Determine the (X, Y) coordinate at the center of the cell enclosing the given text.  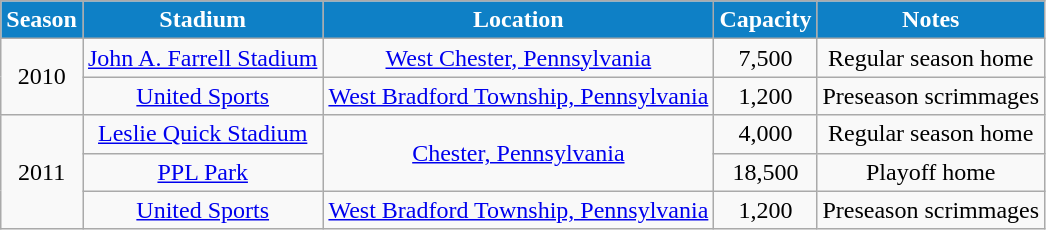
Leslie Quick Stadium (202, 134)
Capacity (766, 20)
Stadium (202, 20)
Playoff home (931, 172)
Season (42, 20)
18,500 (766, 172)
Notes (931, 20)
Chester, Pennsylvania (518, 153)
4,000 (766, 134)
2011 (42, 172)
7,500 (766, 58)
Location (518, 20)
PPL Park (202, 172)
John A. Farrell Stadium (202, 58)
2010 (42, 77)
West Chester, Pennsylvania (518, 58)
